Find where the given text appears and provide that cell's center as (x, y) coordinate. 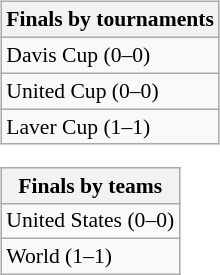
United States (0–0) (90, 221)
World (1–1) (90, 257)
United Cup (0–0) (110, 91)
Finals by tournaments (110, 20)
Laver Cup (1–1) (110, 127)
Finals by teams (90, 185)
Davis Cup (0–0) (110, 55)
